Scan for the cell matching the given text and deliver its (x, y) coordinate at center. 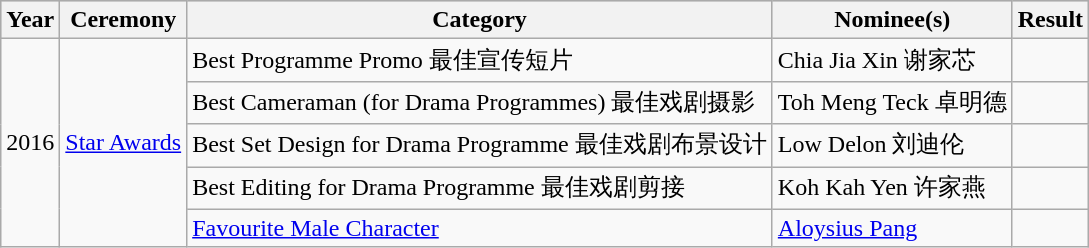
Category (480, 20)
Low Delon 刘迪伦 (892, 146)
Result (1050, 20)
Best Programme Promo 最佳宣传短片 (480, 60)
Chia Jia Xin 谢家芯 (892, 60)
Ceremony (124, 20)
Nominee(s) (892, 20)
Best Set Design for Drama Programme 最佳戏剧布景设计 (480, 146)
Aloysius Pang (892, 228)
Star Awards (124, 143)
Best Cameraman (for Drama Programmes) 最佳戏剧摄影 (480, 102)
2016 (30, 143)
Koh Kah Yen 许家燕 (892, 188)
Year (30, 20)
Favourite Male Character (480, 228)
Toh Meng Teck 卓明德 (892, 102)
Best Editing for Drama Programme 最佳戏剧剪接 (480, 188)
